Scan for the cell matching the given text and deliver its (x, y) coordinate at center. 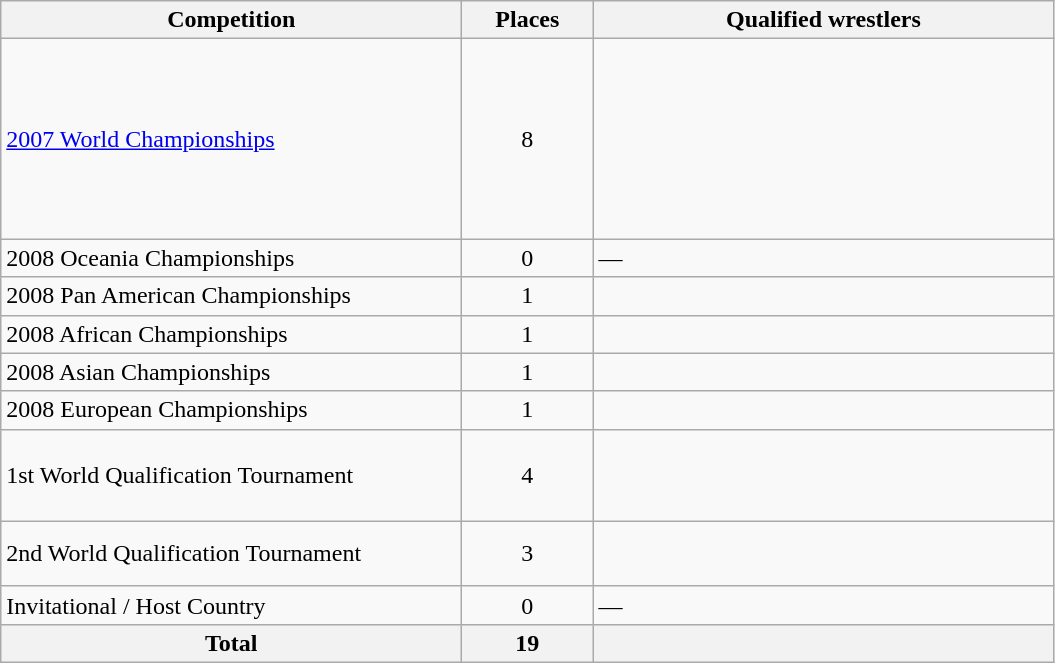
19 (528, 643)
Invitational / Host Country (232, 605)
2007 World Championships (232, 139)
Qualified wrestlers (824, 20)
2008 African Championships (232, 334)
2008 European Championships (232, 410)
Places (528, 20)
2nd World Qualification Tournament (232, 554)
Total (232, 643)
Competition (232, 20)
2008 Oceania Championships (232, 258)
2008 Pan American Championships (232, 296)
4 (528, 475)
3 (528, 554)
8 (528, 139)
1st World Qualification Tournament (232, 475)
2008 Asian Championships (232, 372)
